Pinpoint the cell where the given text exists, returning its [x, y] midpoint coordinate. 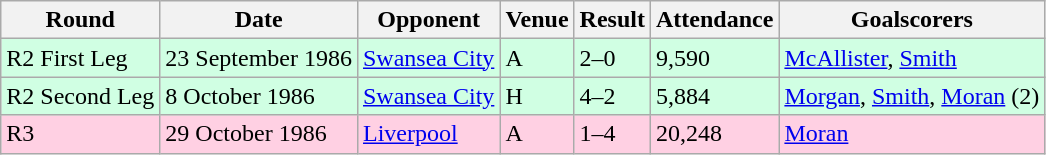
H [537, 96]
Opponent [428, 20]
8 October 1986 [259, 96]
Venue [537, 20]
23 September 1986 [259, 58]
Moran [912, 134]
4–2 [612, 96]
20,248 [714, 134]
5,884 [714, 96]
Liverpool [428, 134]
R2 First Leg [80, 58]
Morgan, Smith, Moran (2) [912, 96]
Goalscorers [912, 20]
Round [80, 20]
2–0 [612, 58]
1–4 [612, 134]
Date [259, 20]
R2 Second Leg [80, 96]
Result [612, 20]
9,590 [714, 58]
R3 [80, 134]
29 October 1986 [259, 134]
Attendance [714, 20]
McAllister, Smith [912, 58]
